Determine the [X, Y] coordinate at the center of the cell enclosing the given text.  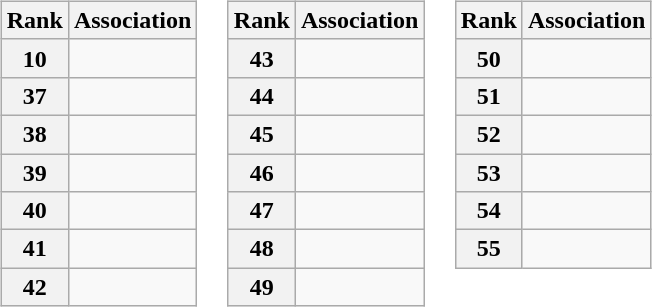
41 [34, 249]
54 [488, 211]
38 [34, 134]
43 [262, 58]
39 [34, 173]
55 [488, 249]
53 [488, 173]
46 [262, 173]
48 [262, 249]
45 [262, 134]
37 [34, 96]
42 [34, 287]
40 [34, 211]
50 [488, 58]
49 [262, 287]
47 [262, 211]
51 [488, 96]
52 [488, 134]
44 [262, 96]
10 [34, 58]
